Locate the cell with the specified text and output its (x, y) center coordinate. 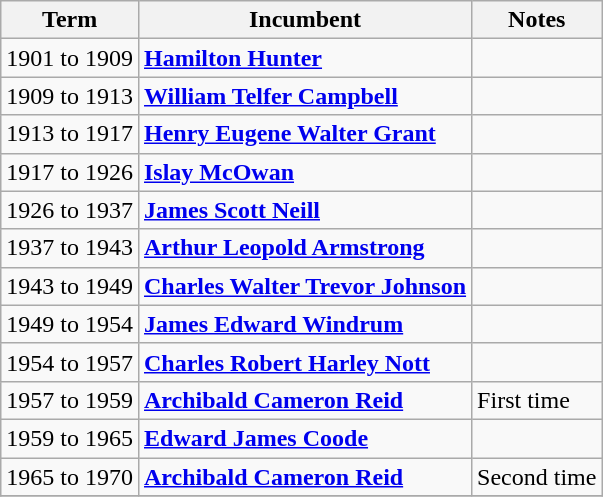
William Telfer Campbell (304, 96)
Edward James Coode (304, 438)
James Edward Windrum (304, 324)
Second time (537, 477)
1909 to 1913 (70, 96)
Charles Walter Trevor Johnson (304, 286)
Term (70, 20)
1954 to 1957 (70, 362)
Hamilton Hunter (304, 58)
1917 to 1926 (70, 172)
1965 to 1970 (70, 477)
1926 to 1937 (70, 210)
1901 to 1909 (70, 58)
Arthur Leopold Armstrong (304, 248)
Henry Eugene Walter Grant (304, 134)
Notes (537, 20)
1943 to 1949 (70, 286)
1937 to 1943 (70, 248)
1957 to 1959 (70, 400)
1913 to 1917 (70, 134)
First time (537, 400)
Incumbent (304, 20)
1949 to 1954 (70, 324)
1959 to 1965 (70, 438)
Charles Robert Harley Nott (304, 362)
Islay McOwan (304, 172)
James Scott Neill (304, 210)
